Provide the (X, Y) coordinate of the cell's center where the given text is located.  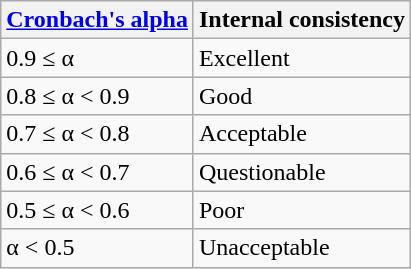
Cronbach's alpha (98, 20)
0.9 ≤ α (98, 58)
0.6 ≤ α < 0.7 (98, 172)
0.5 ≤ α < 0.6 (98, 210)
α < 0.5 (98, 248)
Unacceptable (302, 248)
Excellent (302, 58)
Acceptable (302, 134)
Internal consistency (302, 20)
0.8 ≤ α < 0.9 (98, 96)
Good (302, 96)
Questionable (302, 172)
Poor (302, 210)
0.7 ≤ α < 0.8 (98, 134)
